Capture the cell that displays the provided text and extract its [X, Y] central coordinate. 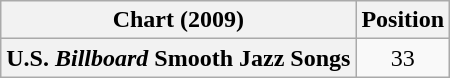
U.S. Billboard Smooth Jazz Songs [178, 58]
Position [403, 20]
Chart (2009) [178, 20]
33 [403, 58]
